Search for the cell housing the specified text and yield its [X, Y] center coordinate. 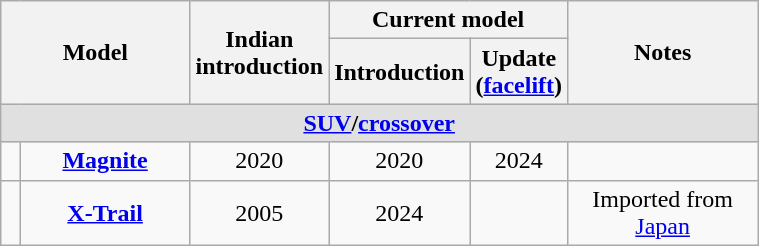
Update (facelift) [519, 72]
Introduction [400, 72]
2005 [260, 212]
Notes [663, 52]
Current model [448, 20]
Indian introduction [260, 52]
Imported from Japan [663, 212]
SUV/crossover [380, 123]
X-Trail [105, 212]
Magnite [105, 161]
Model [96, 52]
